Capture the cell that displays the provided text and extract its (x, y) central coordinate. 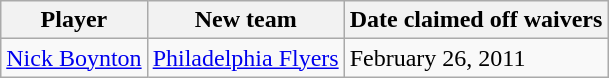
Player (74, 20)
Date claimed off waivers (476, 20)
February 26, 2011 (476, 58)
Philadelphia Flyers (246, 58)
New team (246, 20)
Nick Boynton (74, 58)
